Scan for the cell matching the given text and deliver its [x, y] coordinate at center. 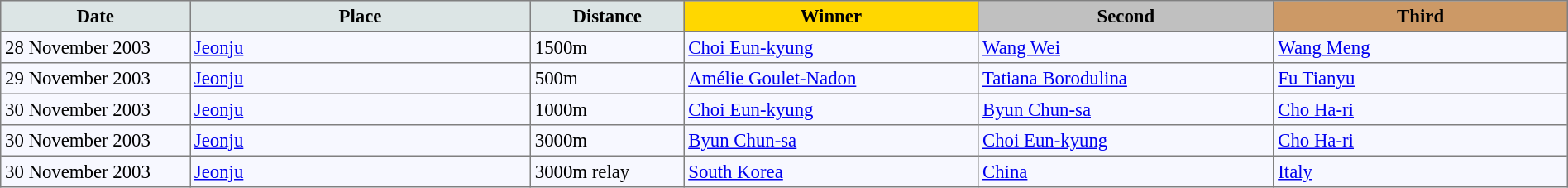
Third [1421, 17]
Amélie Goulet-Nadon [831, 79]
Winner [831, 17]
Tatiana Borodulina [1126, 79]
3000m [607, 141]
Second [1126, 17]
China [1126, 171]
South Korea [831, 171]
Place [361, 17]
3000m relay [607, 171]
Fu Tianyu [1421, 79]
28 November 2003 [96, 47]
Wang Wei [1126, 47]
1500m [607, 47]
29 November 2003 [96, 79]
Distance [607, 17]
Italy [1421, 171]
Date [96, 17]
1000m [607, 109]
Wang Meng [1421, 47]
500m [607, 79]
